Search for the cell housing the specified text and yield its [X, Y] center coordinate. 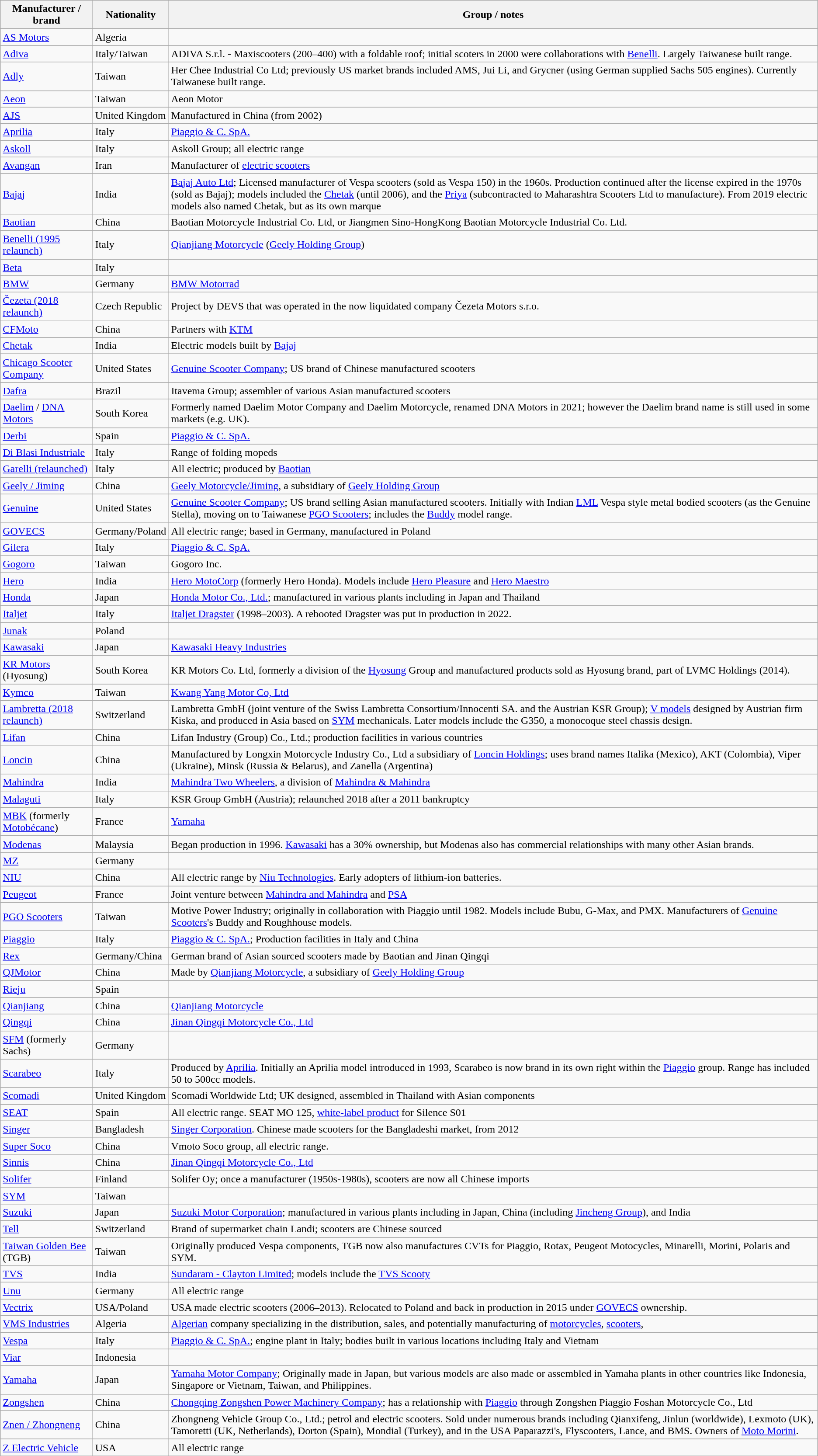
Honda [46, 598]
Super Soco [46, 1146]
MZ [46, 861]
Junak [46, 631]
Geely Motorcycle/Jiming, a subsidiary of Geely Holding Group [493, 486]
AJS [46, 115]
Gogoro [46, 564]
Brazil [131, 391]
Singer [46, 1129]
Benelli (1995 relaunch) [46, 245]
Rieju [46, 989]
Sundaram - Clayton Limited; models include the TVS Scooty [493, 1274]
Italjet Dragster (1998–2003). A rebooted Dragster was put in production in 2022. [493, 614]
Italjet [46, 614]
Chongqing Zongshen Power Machinery Company; has a relationship with Piaggio through Zongshen Piaggio Foshan Motorcycle Co., Ltd [493, 1402]
VMS Industries [46, 1324]
Malaysia [131, 844]
Czech Republic [131, 307]
Began production in 1996. Kawasaki has a 30% ownership, but Modenas also has commercial relationships with many other Asian brands. [493, 844]
Algerian company specializing in the distribution, sales, and potentially manufacturing of motorcycles, scooters, [493, 1324]
Adiva [46, 54]
Askoll Group; all electric range [493, 149]
Itavema Group; assembler of various Asian manufactured scooters [493, 391]
KSR Group GmbH (Austria); relaunched 2018 after a 2011 bankruptcy [493, 799]
Indonesia [131, 1357]
Sinnis [46, 1162]
Kawasaki [46, 647]
Lambretta (2018 relaunch) [46, 715]
Kwang Yang Motor Co, Ltd [493, 692]
Dafra [46, 391]
Vespa [46, 1341]
Lifan [46, 737]
Lifan Industry (Group) Co., Ltd.; production facilities in various countries [493, 737]
Daelim / DNA Motors [46, 414]
Genuine [46, 508]
German brand of Asian sourced scooters made by Baotian and Jinan Qingqi [493, 956]
Suzuki Motor Corporation; manufactured in various plants including in Japan, China (including Jincheng Group), and India [493, 1213]
Viar [46, 1357]
QJMotor [46, 973]
Suzuki [46, 1213]
Mahindra Two Wheelers, a division of Mahindra & Mahindra [493, 782]
Genuine Scooter Company; US brand of Chinese manufactured scooters [493, 368]
Qianjiang [46, 1006]
NIU [46, 877]
GOVECS [46, 531]
AS Motors [46, 37]
Kymco [46, 692]
PGO Scooters [46, 917]
Partners with KTM [493, 329]
USA/Poland [131, 1307]
Poland [131, 631]
SEAT [46, 1112]
Modenas [46, 844]
Mahindra [46, 782]
Chetak [46, 346]
Z Electric Vehicle [46, 1447]
Piaggio & C. SpA.; Production facilities in Italy and China [493, 939]
BMW Motorrad [493, 284]
Tell [46, 1229]
Adly [46, 76]
Rex [46, 956]
CFMoto [46, 329]
Unu [46, 1291]
Gogoro Inc. [493, 564]
All electric range. SEAT MO 125, white-label product for Silence S01 [493, 1112]
Brand of supermarket chain Landi; scooters are Chinese sourced [493, 1229]
Made by Qianjiang Motorcycle, a subsidiary of Geely Holding Group [493, 973]
Scomadi Worldwide Ltd; UK designed, assembled in Thailand with Asian components [493, 1096]
Italy/Taiwan [131, 54]
Bajaj [46, 194]
Loncin [46, 760]
Baotian [46, 222]
Aprilia [46, 132]
Di Blasi Industriale [46, 452]
Scarabeo [46, 1074]
Vmoto Soco group, all electric range. [493, 1146]
Aeon [46, 99]
Honda Motor Co., Ltd.; manufactured in various plants including in Japan and Thailand [493, 598]
Manufacturer / brand [46, 15]
Solifer Oy; once a manufacturer (1950s-1980s), scooters are now all Chinese imports [493, 1179]
Garelli (relaunched) [46, 469]
All electric range; based in Germany, manufactured in Poland [493, 531]
All electric; produced by Baotian [493, 469]
Solifer [46, 1179]
KR Motors (Hyosung) [46, 670]
Iran [131, 165]
Hero MotoCorp (formerly Hero Honda). Models include Hero Pleasure and Hero Maestro [493, 581]
Hero [46, 581]
Qianjiang Motorcycle (Geely Holding Group) [493, 245]
ADIVA S.r.l. - Maxiscooters (200–400) with a foldable roof; initial scoters in 2000 were collaborations with Benelli. Largely Taiwanese built range. [493, 54]
Taiwan Golden Bee (TGB) [46, 1252]
SFM (formerly Sachs) [46, 1045]
BMW [46, 284]
Range of folding mopeds [493, 452]
Čezeta (2018 relaunch) [46, 307]
Beta [46, 267]
Manufactured in China (from 2002) [493, 115]
Manufacturer of electric scooters [493, 165]
Nationality [131, 15]
Electric models built by Bajaj [493, 346]
Piaggio & C. SpA.; engine plant in Italy; bodies built in various locations including Italy and Vietnam [493, 1341]
Finland [131, 1179]
Qingqi [46, 1022]
Zongshen [46, 1402]
Qianjiang Motorcycle [493, 1006]
USA [131, 1447]
MBK (formerly Motobécane) [46, 822]
Germany/Poland [131, 531]
Derbi [46, 436]
Vectrix [46, 1307]
KR Motors Co. Ltd, formerly a division of the Hyosung Group and manufactured products sold as Hyosung brand, part of LVMC Holdings (2014). [493, 670]
Geely / Jiming [46, 486]
Malaguti [46, 799]
Avangan [46, 165]
Bangladesh [131, 1129]
Askoll [46, 149]
Originally produced Vespa components, TGB now also manufactures CVTs for Piaggio, Rotax, Peugeot Motocycles, Minarelli, Morini, Polaris and SYM. [493, 1252]
Singer Corporation. Chinese made scooters for the Bangladeshi market, from 2012 [493, 1129]
All electric range by Niu Technologies. Early adopters of lithium-ion batteries. [493, 877]
Piaggio [46, 939]
Aeon Motor [493, 99]
USA made electric scooters (2006–2013). Relocated to Poland and back in production in 2015 under GOVECS ownership. [493, 1307]
Kawasaki Heavy Industries [493, 647]
Peugeot [46, 894]
SYM [46, 1195]
Scomadi [46, 1096]
Joint venture between Mahindra and Mahindra and PSA [493, 894]
Gilera [46, 547]
Project by DEVS that was operated in the now liquidated company Čezeta Motors s.r.o. [493, 307]
Group / notes [493, 15]
Chicago Scooter Company [46, 368]
Baotian Motorcycle Industrial Co. Ltd, or Jiangmen Sino-HongKong Baotian Motorcycle Industrial Co. Ltd. [493, 222]
Znen / Zhongneng [46, 1425]
Germany/China [131, 956]
TVS [46, 1274]
